Return the [x, y] coordinate for the center point of the cell that contains the specified text.  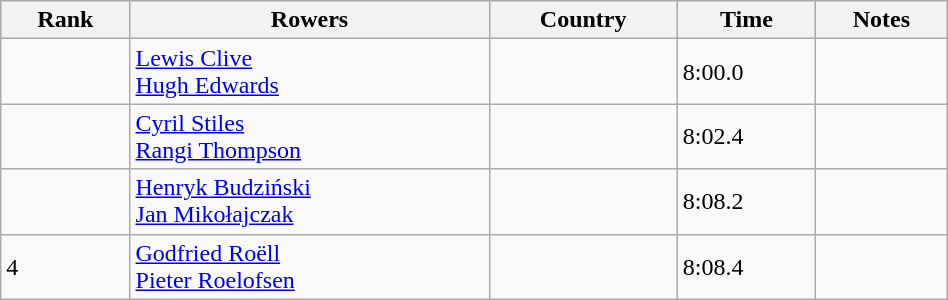
Rowers [310, 20]
8:00.0 [746, 72]
8:08.4 [746, 266]
4 [66, 266]
8:02.4 [746, 136]
Cyril StilesRangi Thompson [310, 136]
Rank [66, 20]
Country [583, 20]
Notes [881, 20]
Godfried RoëllPieter Roelofsen [310, 266]
Lewis CliveHugh Edwards [310, 72]
Time [746, 20]
8:08.2 [746, 202]
Henryk BudzińskiJan Mikołajczak [310, 202]
